Search for the cell housing the specified text and yield its (x, y) center coordinate. 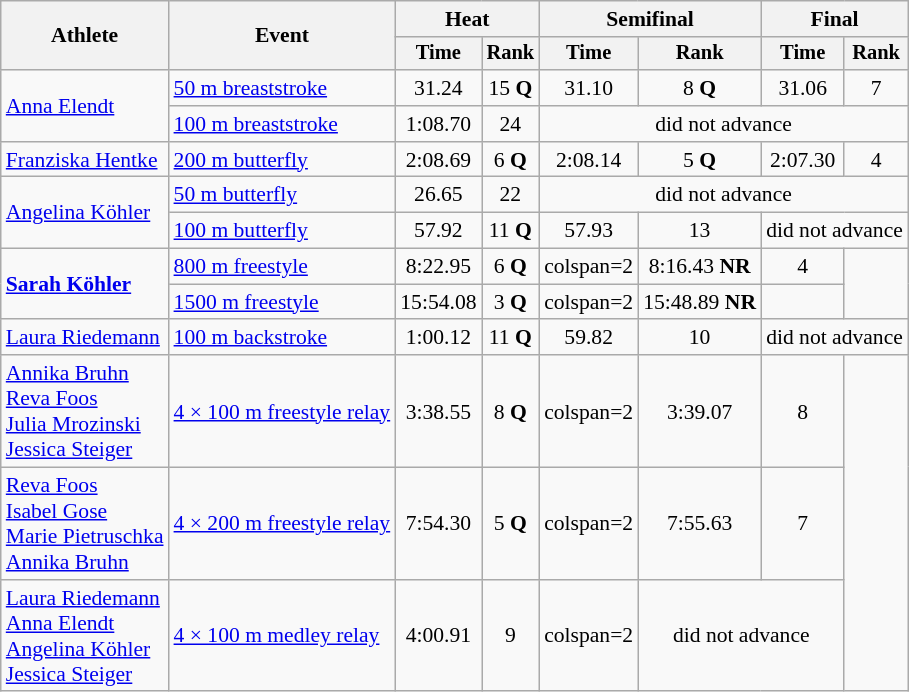
100 m butterfly (282, 231)
1:00.12 (438, 338)
7:55.63 (700, 524)
3:39.07 (700, 411)
50 m butterfly (282, 195)
1:08.70 (438, 124)
4 × 200 m freestyle relay (282, 524)
31.06 (802, 88)
57.93 (588, 231)
2:07.30 (802, 160)
8:22.95 (438, 267)
24 (511, 124)
15 Q (511, 88)
200 m butterfly (282, 160)
2:08.14 (588, 160)
Final (834, 19)
Event (282, 36)
Athlete (85, 36)
Laura Riedemann (85, 338)
8 (802, 411)
Semifinal (650, 19)
31.10 (588, 88)
Annika BruhnReva FoosJulia MrozinskiJessica Steiger (85, 411)
7:54.30 (438, 524)
Laura RiedemannAnna ElendtAngelina KöhlerJessica Steiger (85, 636)
50 m breaststroke (282, 88)
Angelina Köhler (85, 212)
800 m freestyle (282, 267)
Reva FoosIsabel GoseMarie PietruschkaAnnika Bruhn (85, 524)
15:54.08 (438, 302)
10 (700, 338)
9 (511, 636)
8:16.43 NR (700, 267)
Anna Elendt (85, 106)
57.92 (438, 231)
26.65 (438, 195)
Heat (467, 19)
100 m breaststroke (282, 124)
3:38.55 (438, 411)
15:48.89 NR (700, 302)
3 Q (511, 302)
31.24 (438, 88)
4 × 100 m medley relay (282, 636)
1500 m freestyle (282, 302)
13 (700, 231)
4:00.91 (438, 636)
22 (511, 195)
Franziska Hentke (85, 160)
Sarah Köhler (85, 284)
4 × 100 m freestyle relay (282, 411)
2:08.69 (438, 160)
59.82 (588, 338)
100 m backstroke (282, 338)
